For the text-containing cell, return its midpoint in [x, y] coordinate format. 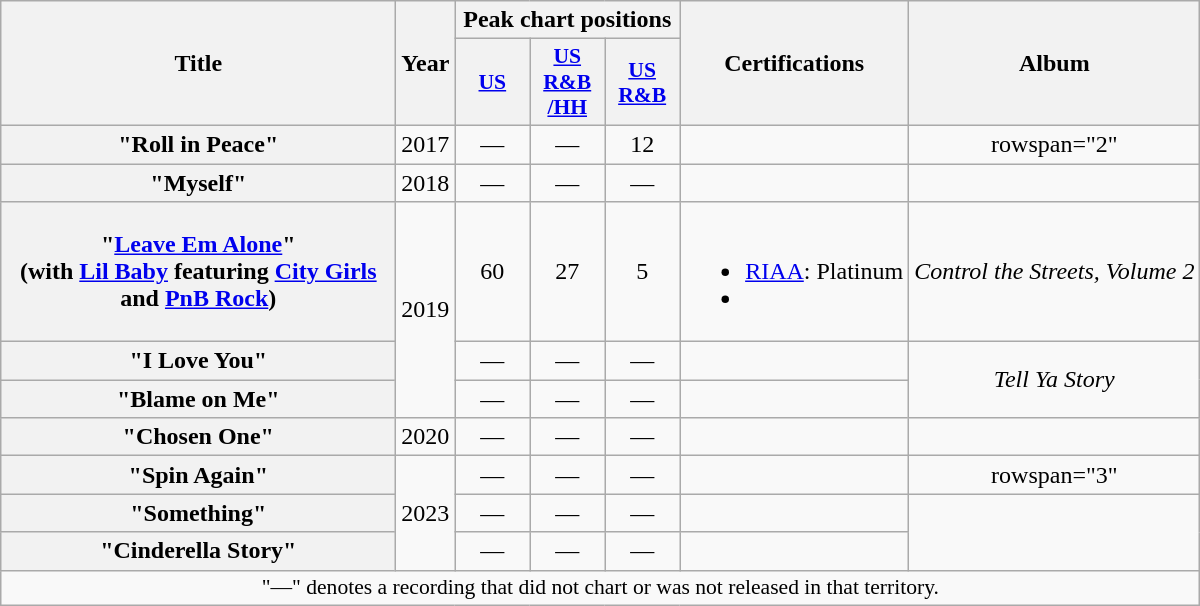
US [492, 82]
"Leave Em Alone"(with Lil Baby featuring City Girls and PnB Rock) [198, 272]
"Cinderella Story" [198, 551]
rowspan="3" [1054, 475]
2019 [426, 310]
Title [198, 64]
"Blame on Me" [198, 399]
Control the Streets, Volume 2 [1054, 272]
Peak chart positions [568, 20]
Album [1054, 64]
"I Love You" [198, 361]
RIAA: Platinum [794, 272]
USR&B [642, 82]
"Myself" [198, 183]
2018 [426, 183]
Tell Ya Story [1054, 380]
Year [426, 64]
"—" denotes a recording that did not chart or was not released in that territory. [600, 588]
"Roll in Peace" [198, 144]
rowspan="2" [1054, 144]
Certifications [794, 64]
60 [492, 272]
27 [568, 272]
5 [642, 272]
2017 [426, 144]
"Something" [198, 513]
USR&B/HH [568, 82]
12 [642, 144]
"Spin Again" [198, 475]
"Chosen One" [198, 437]
2023 [426, 513]
2020 [426, 437]
